From the cell containing the given text, extract its center point as (x, y) coordinate. 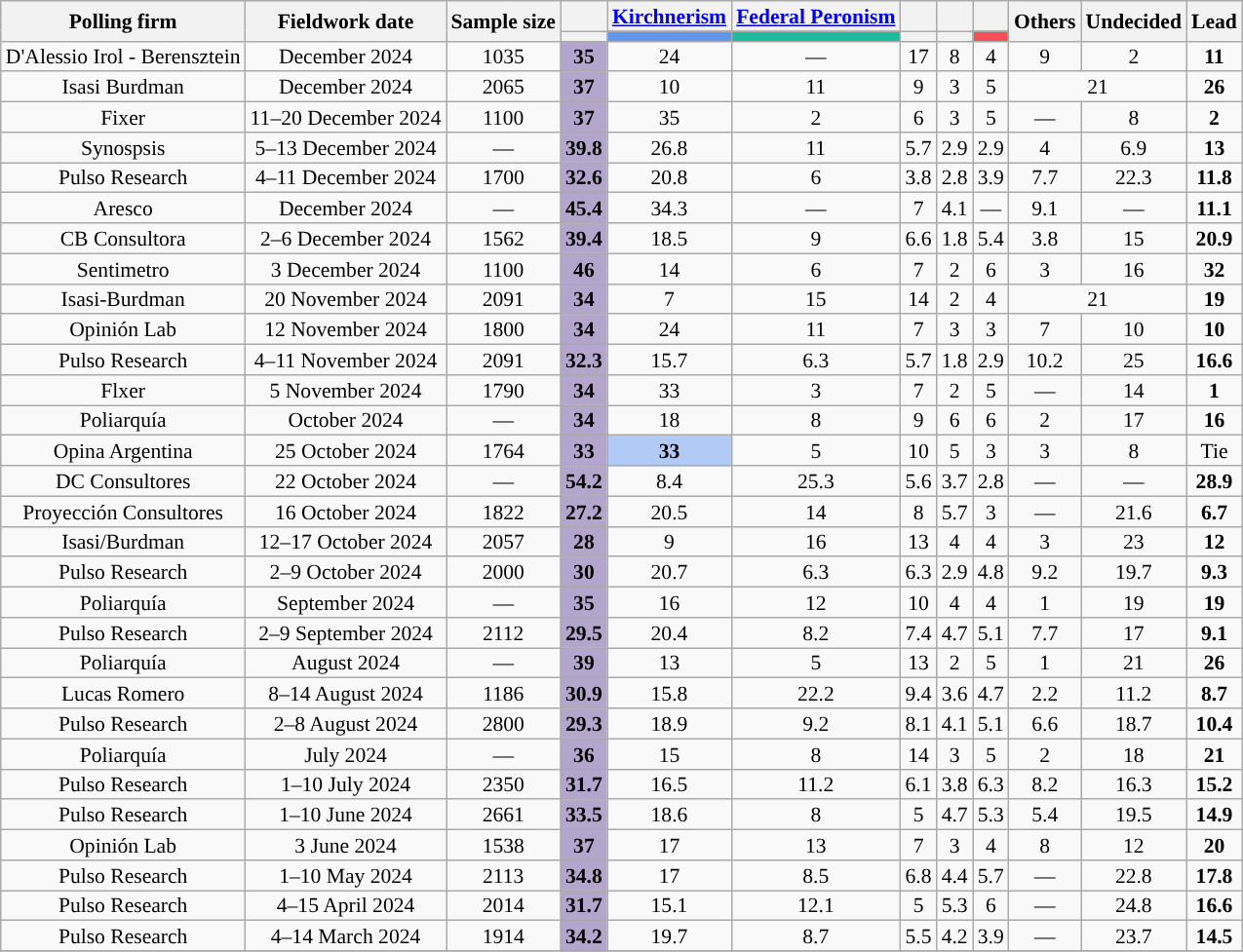
22.8 (1134, 875)
16 October 2024 (346, 511)
2014 (503, 906)
11.8 (1215, 177)
1914 (503, 935)
18.5 (669, 238)
22.3 (1134, 177)
Proyección Consultores (123, 511)
6.9 (1134, 148)
25.3 (815, 481)
4–15 April 2024 (346, 906)
32 (1215, 269)
18.7 (1134, 723)
2–6 December 2024 (346, 238)
1035 (503, 57)
3.7 (955, 481)
22 October 2024 (346, 481)
Synospsis (123, 148)
1764 (503, 450)
2–9 October 2024 (346, 573)
1700 (503, 177)
8.5 (815, 875)
24.8 (1134, 906)
15.2 (1215, 783)
5.5 (918, 935)
20.9 (1215, 238)
54.2 (584, 481)
16.5 (669, 783)
2057 (503, 542)
4.4 (955, 875)
11–20 December 2024 (346, 117)
2350 (503, 783)
16.3 (1134, 783)
25 October 2024 (346, 450)
2112 (503, 633)
33.5 (584, 815)
29.5 (584, 633)
Kirchnerism (669, 16)
10.4 (1215, 723)
Opina Argentina (123, 450)
Tie (1215, 450)
20 (1215, 846)
DC Consultores (123, 481)
8.1 (918, 723)
4–11 December 2024 (346, 177)
15.1 (669, 906)
1790 (503, 390)
Isasi Burdman (123, 88)
15.7 (669, 361)
2–8 August 2024 (346, 723)
5 November 2024 (346, 390)
20.8 (669, 177)
17.8 (1215, 875)
1–10 May 2024 (346, 875)
2–9 September 2024 (346, 633)
32.6 (584, 177)
34.8 (584, 875)
10.2 (1045, 361)
Isasi/Burdman (123, 542)
39 (584, 663)
2.2 (1045, 694)
18.6 (669, 815)
October 2024 (346, 421)
18.9 (669, 723)
7.4 (918, 633)
36 (584, 754)
Lucas Romero (123, 694)
1186 (503, 694)
Others (1045, 21)
34.2 (584, 935)
Federal Peronism (815, 16)
22.2 (815, 694)
3 June 2024 (346, 846)
12–17 October 2024 (346, 542)
1–10 July 2024 (346, 783)
25 (1134, 361)
Polling firm (123, 21)
Flxer (123, 390)
2661 (503, 815)
2065 (503, 88)
2000 (503, 573)
20.5 (669, 511)
CB Consultora (123, 238)
5.6 (918, 481)
Fieldwork date (346, 21)
46 (584, 269)
20.4 (669, 633)
30.9 (584, 694)
39.8 (584, 148)
Lead (1215, 21)
Sentimetro (123, 269)
1–10 June 2024 (346, 815)
9.4 (918, 694)
21.6 (1134, 511)
6.8 (918, 875)
20 November 2024 (346, 298)
9.3 (1215, 573)
19.5 (1134, 815)
1562 (503, 238)
2113 (503, 875)
September 2024 (346, 602)
15.8 (669, 694)
23 (1134, 542)
29.3 (584, 723)
Sample size (503, 21)
6.7 (1215, 511)
39.4 (584, 238)
August 2024 (346, 663)
July 2024 (346, 754)
4.8 (991, 573)
4–14 March 2024 (346, 935)
34.3 (669, 209)
3.6 (955, 694)
32.3 (584, 361)
8–14 August 2024 (346, 694)
12.1 (815, 906)
3 December 2024 (346, 269)
12 November 2024 (346, 329)
14.9 (1215, 815)
28 (584, 542)
20.7 (669, 573)
Undecided (1134, 21)
8.4 (669, 481)
Fixer (123, 117)
D'Alessio Irol - Berensztein (123, 57)
4–11 November 2024 (346, 361)
23.7 (1134, 935)
26.8 (669, 148)
1538 (503, 846)
6.1 (918, 783)
45.4 (584, 209)
5–13 December 2024 (346, 148)
11.1 (1215, 209)
Aresco (123, 209)
14.5 (1215, 935)
1800 (503, 329)
Isasi-Burdman (123, 298)
27.2 (584, 511)
2800 (503, 723)
4.2 (955, 935)
28.9 (1215, 481)
1822 (503, 511)
30 (584, 573)
